Search for the cell housing the specified text and yield its [x, y] center coordinate. 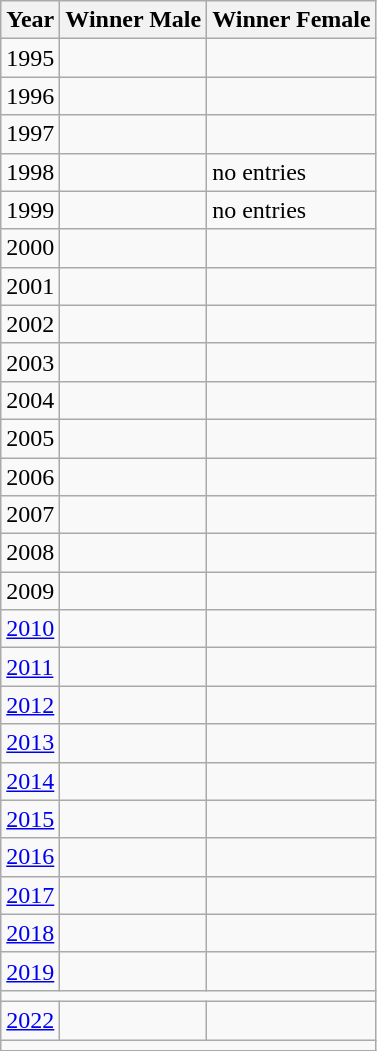
2019 [30, 971]
2004 [30, 400]
2016 [30, 857]
2012 [30, 705]
2009 [30, 591]
2006 [30, 477]
1998 [30, 172]
Year [30, 20]
1995 [30, 58]
2007 [30, 515]
2001 [30, 286]
Winner Female [292, 20]
2018 [30, 933]
2015 [30, 819]
2010 [30, 629]
Winner Male [134, 20]
2005 [30, 438]
2013 [30, 743]
2002 [30, 324]
2003 [30, 362]
2014 [30, 781]
1999 [30, 210]
1996 [30, 96]
2017 [30, 895]
1997 [30, 134]
2008 [30, 553]
2011 [30, 667]
2000 [30, 248]
2022 [30, 1020]
